Locate the cell with the specified text and output its [X, Y] center coordinate. 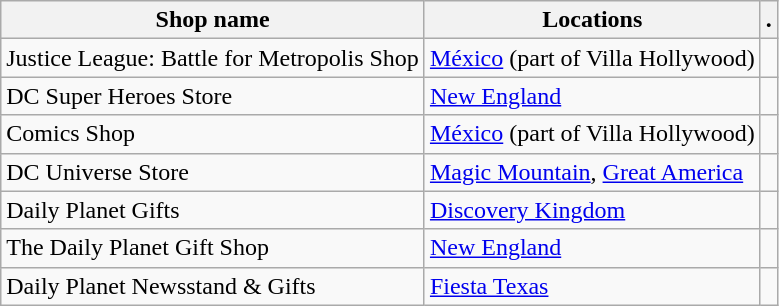
. [768, 20]
DC Universe Store [213, 172]
Fiesta Texas [592, 286]
Discovery Kingdom [592, 210]
Justice League: Battle for Metropolis Shop [213, 58]
DC Super Heroes Store [213, 96]
Daily Planet Newsstand & Gifts [213, 286]
The Daily Planet Gift Shop [213, 248]
Shop name [213, 20]
Magic Mountain, Great America [592, 172]
Locations [592, 20]
Daily Planet Gifts [213, 210]
Comics Shop [213, 134]
